Provide the (x, y) coordinate of the cell's center where the given text is located.  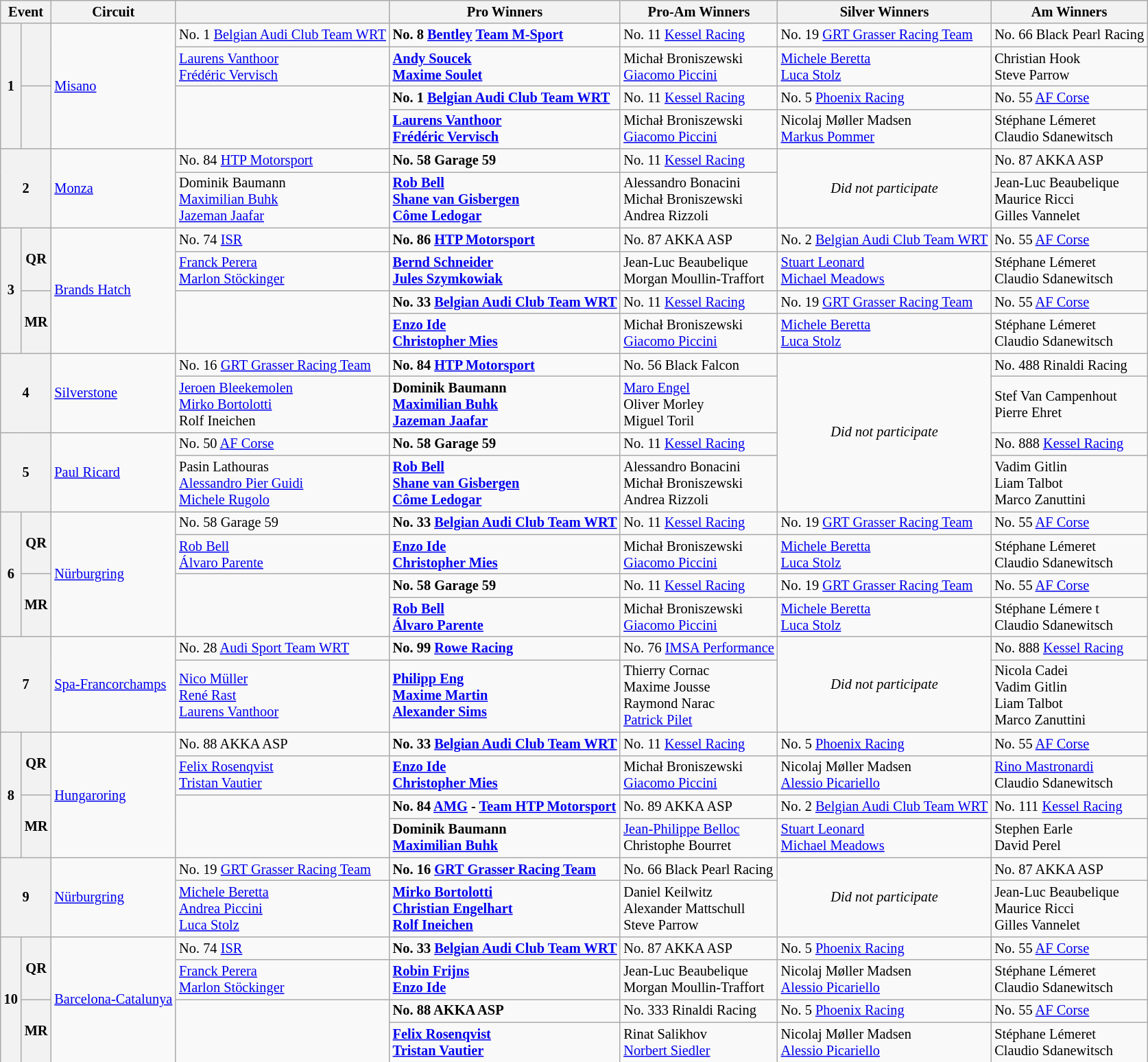
No. 50 AF Corse (283, 444)
Michele Beretta Andrea Piccini Luca Stolz (283, 908)
No. 111 Kessel Racing (1069, 806)
Stef Van Campenhout Pierre Ehret (1069, 404)
Am Winners (1069, 12)
Bernd Schneider Jules Szymkowiak (505, 271)
Nico Müller René Rast Laurens Vanthoor (283, 696)
Daniel Keilwitz Alexander Mattschull Steve Parrow (698, 908)
Stephen Earle David Perel (1069, 838)
6 (11, 574)
No. 99 Rowe Racing (505, 648)
Monza (113, 188)
Stéphane Lémere t Claudio Sdanewitsch (1069, 617)
Philipp Eng Maxime Martin Alexander Sims (505, 696)
Hungaroring (113, 794)
Rino Mastronardi Claudio Sdanewitsch (1069, 775)
No. 89 AKKA ASP (698, 806)
No. 8 Bentley Team M-Sport (505, 35)
Event (26, 12)
Silver Winners (885, 12)
Vadim Gitlin Liam Talbot Marco Zanuttini (1069, 484)
9 (26, 897)
1 (11, 86)
Spa-Francorchamps (113, 685)
No. 28 Audi Sport Team WRT (283, 648)
Barcelona-Catalunya (113, 999)
Jeroen Bleekemolen Mirko Bortolotti Rolf Ineichen (283, 404)
2 (26, 188)
Circuit (113, 12)
No. 333 Rinaldi Racing (698, 1011)
7 (26, 685)
Pro-Am Winners (698, 12)
Dominik Baumann Maximilian Buhk (505, 838)
Jean-Philippe Belloc Christophe Bourret (698, 838)
No. 86 HTP Motorsport (505, 239)
Pasin Lathouras Alessandro Pier Guidi Michele Rugolo (283, 484)
Rinat Salikhov Norbert Siedler (698, 1042)
Silverstone (113, 392)
Maro Engel Oliver Morley Miguel Toril (698, 404)
Andy Soucek Maxime Soulet (505, 67)
Misano (113, 86)
8 (11, 794)
Robin Frijns Enzo Ide (505, 980)
No. 84 AMG - Team HTP Motorsport (505, 806)
No. 56 Black Falcon (698, 365)
3 (11, 291)
Nicolaj Møller Madsen Markus Pommer (885, 129)
Nicola Cadei Vadim Gitlin Liam Talbot Marco Zanuttini (1069, 696)
Thierry Cornac Maxime Jousse Raymond Narac Patrick Pilet (698, 696)
5 (26, 472)
No. 76 IMSA Performance (698, 648)
Christian Hook Steve Parrow (1069, 67)
Mirko Bortolotti Christian Engelhart Rolf Ineichen (505, 908)
No. 488 Rinaldi Racing (1069, 365)
Paul Ricard (113, 472)
10 (11, 999)
Brands Hatch (113, 291)
Pro Winners (505, 12)
4 (26, 392)
